Locate the cell with the specified text and output its [x, y] center coordinate. 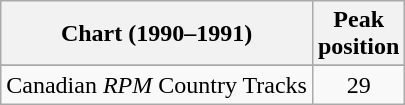
Canadian RPM Country Tracks [157, 85]
Chart (1990–1991) [157, 34]
29 [358, 85]
Peakposition [358, 34]
